Search for the cell housing the specified text and yield its [x, y] center coordinate. 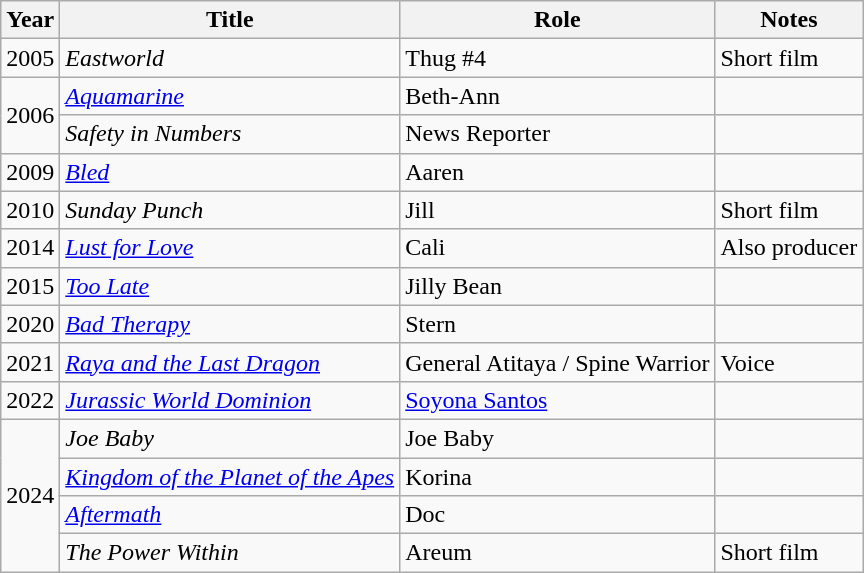
Bad Therapy [230, 324]
Cali [558, 248]
2021 [30, 362]
Areum [558, 553]
Stern [558, 324]
Kingdom of the Planet of the Apes [230, 477]
Title [230, 20]
2022 [30, 400]
2005 [30, 58]
2014 [30, 248]
Voice [789, 362]
2009 [30, 172]
Year [30, 20]
Safety in Numbers [230, 134]
Lust for Love [230, 248]
Bled [230, 172]
General Atitaya / Spine Warrior [558, 362]
News Reporter [558, 134]
Jurassic World Dominion [230, 400]
Role [558, 20]
Thug #4 [558, 58]
2024 [30, 495]
Beth-Ann [558, 96]
Doc [558, 515]
Too Late [230, 286]
2020 [30, 324]
Korina [558, 477]
2006 [30, 115]
Aftermath [230, 515]
Soyona Santos [558, 400]
The Power Within [230, 553]
Also producer [789, 248]
Jill [558, 210]
Notes [789, 20]
Aaren [558, 172]
Sunday Punch [230, 210]
Aquamarine [230, 96]
2015 [30, 286]
Jilly Bean [558, 286]
Raya and the Last Dragon [230, 362]
2010 [30, 210]
Eastworld [230, 58]
